Extract the (X, Y) coordinate from the center of the cell holding the provided text.  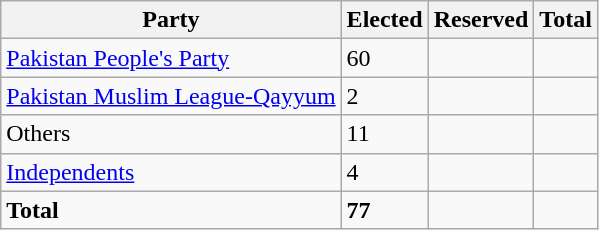
Pakistan Muslim League-Qayyum (171, 96)
Others (171, 134)
Pakistan People's Party (171, 58)
Independents (171, 172)
2 (384, 96)
Reserved (481, 20)
Party (171, 20)
60 (384, 58)
4 (384, 172)
Elected (384, 20)
77 (384, 210)
11 (384, 134)
